Search for the cell housing the specified text and yield its [X, Y] center coordinate. 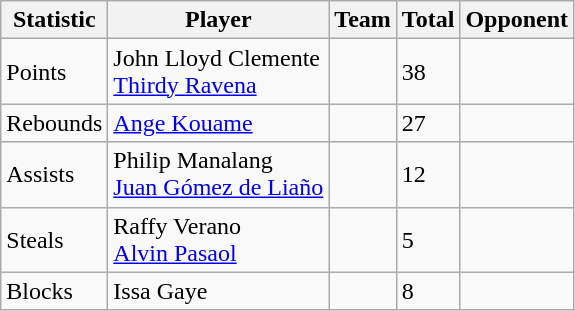
38 [428, 72]
27 [428, 123]
Issa Gaye [218, 291]
John Lloyd Clemente Thirdy Ravena [218, 72]
Points [54, 72]
Raffy Verano Alvin Pasaol [218, 240]
8 [428, 291]
Blocks [54, 291]
Steals [54, 240]
Philip Manalang Juan Gómez de Liaño [218, 174]
Player [218, 20]
Total [428, 20]
Opponent [517, 20]
Ange Kouame [218, 123]
Statistic [54, 20]
Rebounds [54, 123]
5 [428, 240]
Assists [54, 174]
12 [428, 174]
Team [363, 20]
